Detect which cell encompasses the target text, then output its [X, Y] center coordinate. 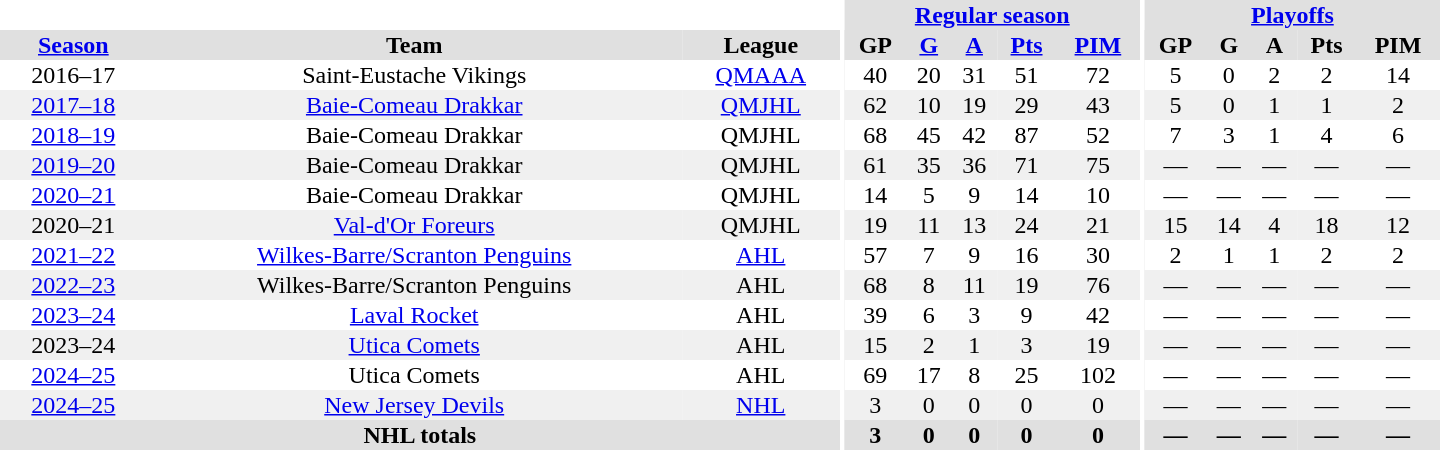
Laval Rocket [414, 315]
35 [929, 165]
2022–23 [74, 285]
Team [414, 45]
87 [1026, 135]
Season [74, 45]
57 [876, 255]
30 [1098, 255]
39 [876, 315]
43 [1098, 105]
16 [1026, 255]
NHL [761, 405]
League [761, 45]
72 [1098, 75]
62 [876, 105]
71 [1026, 165]
21 [1098, 225]
29 [1026, 105]
69 [876, 375]
2017–18 [74, 105]
20 [929, 75]
QMAAA [761, 75]
Regular season [992, 15]
52 [1098, 135]
76 [1098, 285]
Saint-Eustache Vikings [414, 75]
102 [1098, 375]
75 [1098, 165]
2019–20 [74, 165]
25 [1026, 375]
Val-d'Or Foreurs [414, 225]
2018–19 [74, 135]
51 [1026, 75]
17 [929, 375]
45 [929, 135]
Playoffs [1292, 15]
61 [876, 165]
24 [1026, 225]
40 [876, 75]
12 [1398, 225]
2016–17 [74, 75]
NHL totals [420, 435]
31 [975, 75]
New Jersey Devils [414, 405]
2021–22 [74, 255]
36 [975, 165]
13 [975, 225]
18 [1326, 225]
